Find where the given text appears and provide that cell's center as [x, y] coordinate. 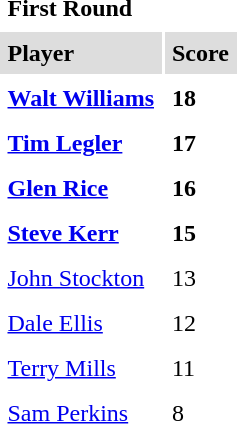
11 [200, 368]
12 [200, 323]
13 [200, 278]
17 [200, 143]
Score [200, 53]
John Stockton [80, 278]
Steve Kerr [80, 233]
Glen Rice [80, 188]
15 [200, 233]
Walt Williams [80, 98]
Player [80, 53]
Dale Ellis [80, 323]
Terry Mills [80, 368]
18 [200, 98]
16 [200, 188]
Tim Legler [80, 143]
